Return (x, y) of the center of cell containing provided text 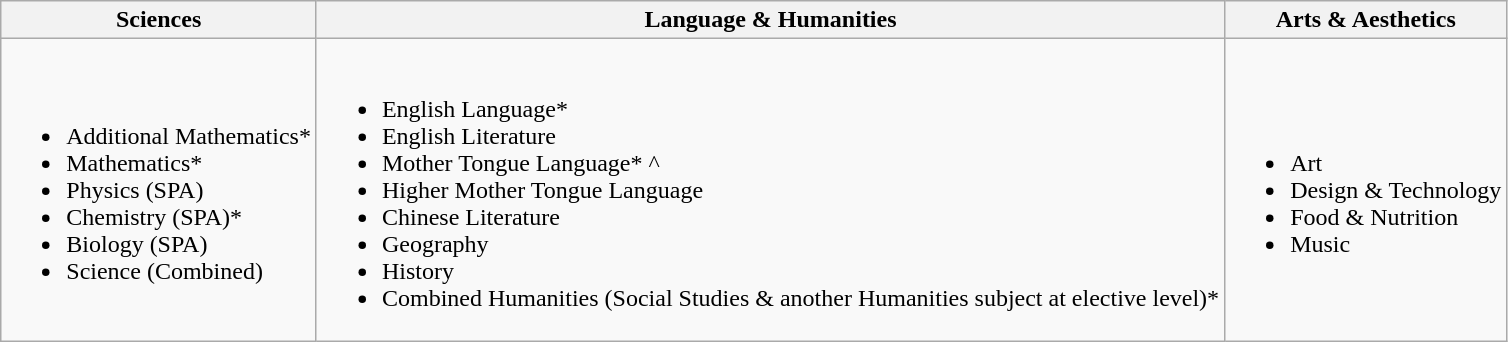
Language & Humanities (770, 20)
Additional Mathematics*Mathematics*Physics (SPA)Chemistry (SPA)*Biology (SPA)Science (Combined) (159, 190)
ArtDesign & TechnologyFood & NutritionMusic (1366, 190)
Arts & Aesthetics (1366, 20)
Sciences (159, 20)
